Locate the cell with the specified text and output its [x, y] center coordinate. 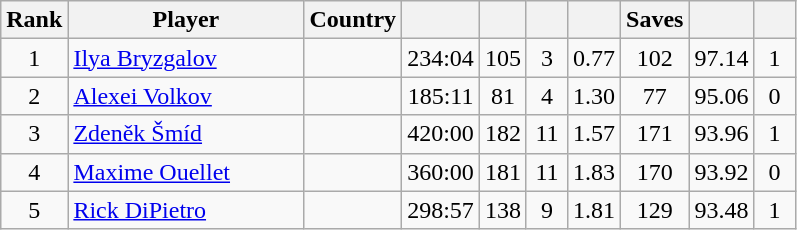
Rank [34, 20]
Zdeněk Šmíd [186, 134]
138 [502, 210]
93.96 [722, 134]
182 [502, 134]
1.81 [594, 210]
77 [655, 96]
234:04 [441, 58]
81 [502, 96]
2 [34, 96]
Rick DiPietro [186, 210]
102 [655, 58]
95.06 [722, 96]
129 [655, 210]
170 [655, 172]
0.77 [594, 58]
1.57 [594, 134]
Player [186, 20]
171 [655, 134]
5 [34, 210]
Ilya Bryzgalov [186, 58]
93.92 [722, 172]
105 [502, 58]
185:11 [441, 96]
360:00 [441, 172]
298:57 [441, 210]
1.30 [594, 96]
181 [502, 172]
420:00 [441, 134]
97.14 [722, 58]
Country [353, 20]
Saves [655, 20]
Maxime Ouellet [186, 172]
9 [546, 210]
Alexei Volkov [186, 96]
93.48 [722, 210]
1.83 [594, 172]
